Capture the cell that displays the provided text and extract its [x, y] central coordinate. 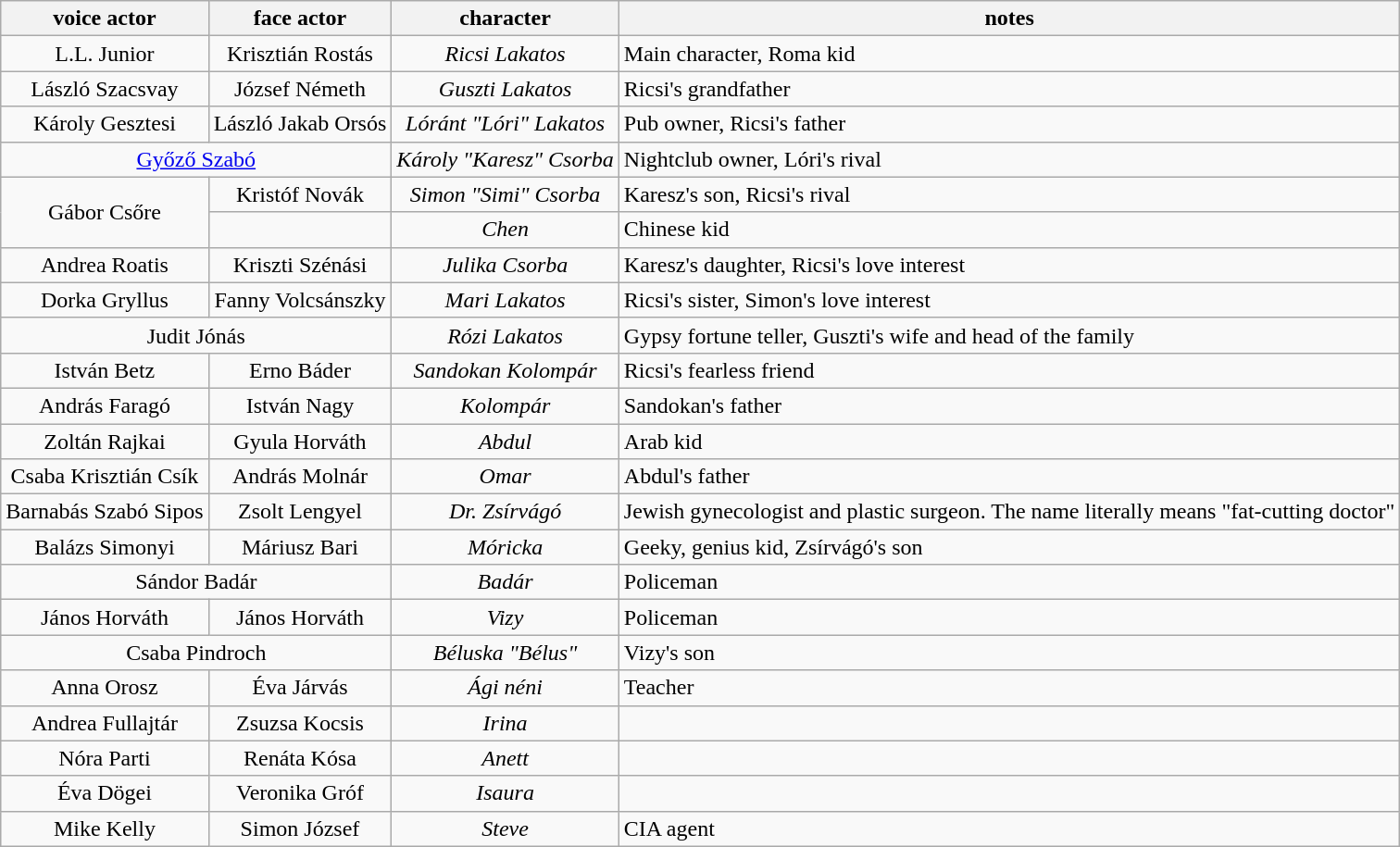
Nóra Parti [105, 758]
Lóránt "Lóri" Lakatos [506, 124]
Zoltán Rajkai [105, 442]
Rózi Lakatos [506, 335]
Ricsi's fearless friend [1009, 370]
Kolompár [506, 405]
Zsolt Lengyel [300, 512]
Éva Járvás [300, 688]
Csaba Krisztián Csík [105, 477]
Main character, Roma kid [1009, 54]
Móricka [506, 547]
Erno Báder [300, 370]
Csaba Pindroch [196, 653]
Győző Szabó [196, 159]
Fanny Volcsánszky [300, 300]
Sandokan's father [1009, 405]
Simon "Simi" Csorba [506, 194]
Karesz's daughter, Ricsi's love interest [1009, 265]
CIA agent [1009, 828]
face actor [300, 19]
Gábor Csőre [105, 212]
Ági néni [506, 688]
Kristóf Novák [300, 194]
L.L. Junior [105, 54]
Ricsi's grandfather [1009, 89]
Pub owner, Ricsi's father [1009, 124]
Chen [506, 230]
Barnabás Szabó Sipos [105, 512]
voice actor [105, 19]
Balázs Simonyi [105, 547]
Jewish gynecologist and plastic surgeon. The name literally means "fat-cutting doctor" [1009, 512]
László Jakab Orsós [300, 124]
Dorka Gryllus [105, 300]
Chinese kid [1009, 230]
Nightclub owner, Lóri's rival [1009, 159]
Karesz's son, Ricsi's rival [1009, 194]
Gyula Horváth [300, 442]
Julika Csorba [506, 265]
Anna Orosz [105, 688]
Éva Dögei [105, 793]
Ricsi Lakatos [506, 54]
Zsuzsa Kocsis [300, 723]
Teacher [1009, 688]
Judit Jónás [196, 335]
Omar [506, 477]
Veronika Gróf [300, 793]
Abdul [506, 442]
András Molnár [300, 477]
Károly "Karesz" Csorba [506, 159]
Guszti Lakatos [506, 89]
István Nagy [300, 405]
Irina [506, 723]
Vizy [506, 617]
Andrea Roatis [105, 265]
Geeky, genius kid, Zsírvágó's son [1009, 547]
Anett [506, 758]
Sándor Badár [196, 582]
Mari Lakatos [506, 300]
Kriszti Szénási [300, 265]
Gypsy fortune teller, Guszti's wife and head of the family [1009, 335]
Krisztián Rostás [300, 54]
András Faragó [105, 405]
Máriusz Bari [300, 547]
László Szacsvay [105, 89]
Arab kid [1009, 442]
Simon József [300, 828]
Dr. Zsírvágó [506, 512]
Ricsi's sister, Simon's love interest [1009, 300]
notes [1009, 19]
Mike Kelly [105, 828]
István Betz [105, 370]
Isaura [506, 793]
Vizy's son [1009, 653]
Sandokan Kolompár [506, 370]
Steve [506, 828]
Badár [506, 582]
József Németh [300, 89]
Andrea Fullajtár [105, 723]
Béluska "Bélus" [506, 653]
Renáta Kósa [300, 758]
Károly Gesztesi [105, 124]
Abdul's father [1009, 477]
character [506, 19]
